From the cell containing the given text, extract its center point as [X, Y] coordinate. 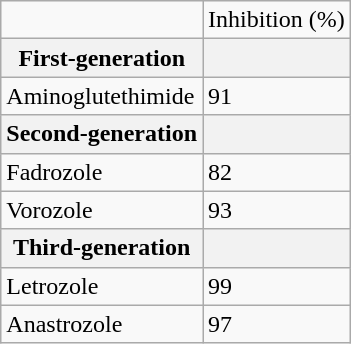
Anastrozole [102, 324]
Second-generation [102, 134]
91 [277, 96]
82 [277, 172]
99 [277, 286]
Aminoglutethimide [102, 96]
Fadrozole [102, 172]
Vorozole [102, 210]
Third-generation [102, 248]
Inhibition (%) [277, 20]
93 [277, 210]
First-generation [102, 58]
97 [277, 324]
Letrozole [102, 286]
